Find where the given text appears and provide that cell's center as (X, Y) coordinate. 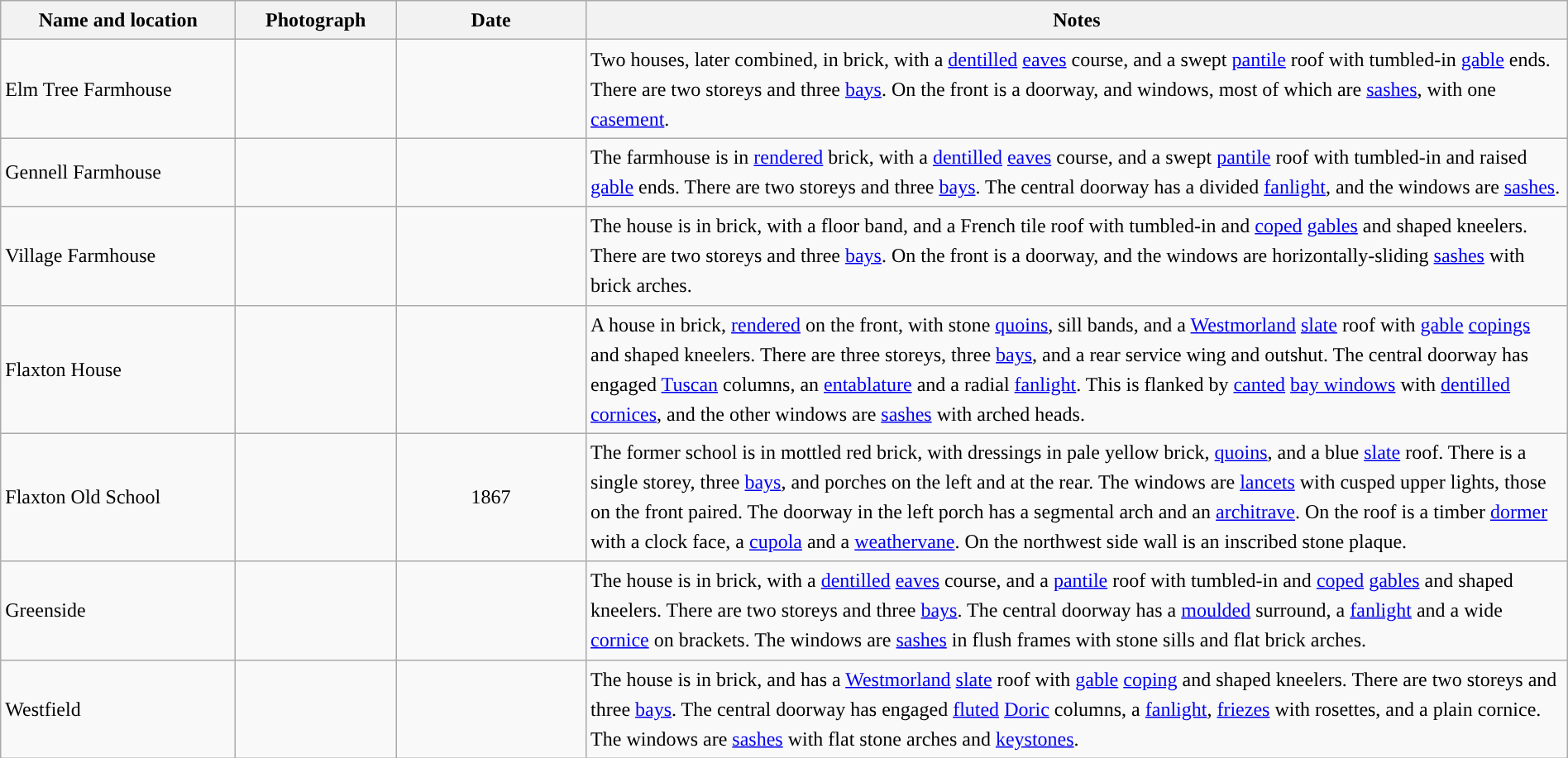
Village Farmhouse (118, 256)
Flaxton House (118, 369)
Flaxton Old School (118, 498)
Greenside (118, 610)
Westfield (118, 709)
Notes (1077, 20)
1867 (491, 498)
Gennell Farmhouse (118, 172)
Photograph (316, 20)
Name and location (118, 20)
Elm Tree Farmhouse (118, 89)
Date (491, 20)
